Output the (x, y) coordinate of the center of the cell containing the given text.  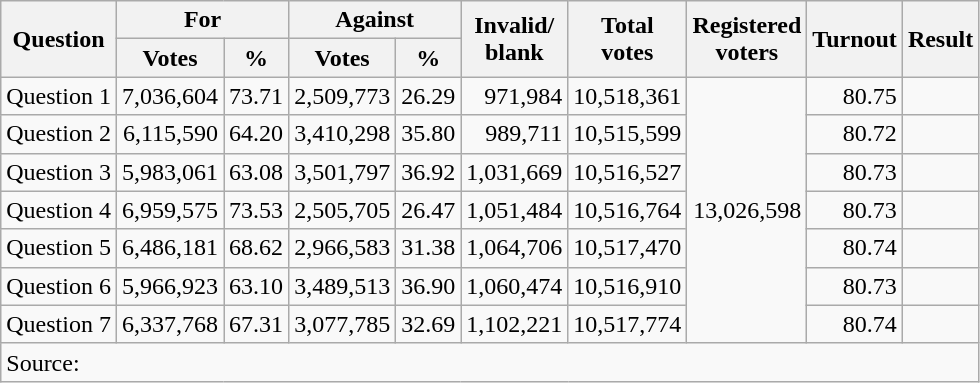
3,410,298 (342, 134)
Question 3 (59, 172)
3,501,797 (342, 172)
6,486,181 (170, 248)
989,711 (514, 134)
35.80 (428, 134)
7,036,604 (170, 96)
Source: (490, 362)
26.47 (428, 210)
6,959,575 (170, 210)
6,115,590 (170, 134)
2,966,583 (342, 248)
36.90 (428, 286)
3,489,513 (342, 286)
For (202, 20)
73.53 (256, 210)
Question 2 (59, 134)
10,516,910 (628, 286)
10,515,599 (628, 134)
971,984 (514, 96)
Question 5 (59, 248)
36.92 (428, 172)
67.31 (256, 324)
6,337,768 (170, 324)
13,026,598 (747, 210)
1,060,474 (514, 286)
1,064,706 (514, 248)
Question 7 (59, 324)
Against (375, 20)
Totalvotes (628, 39)
Question 1 (59, 96)
Question (59, 39)
5,983,061 (170, 172)
1,031,669 (514, 172)
2,505,705 (342, 210)
Registeredvoters (747, 39)
32.69 (428, 324)
26.29 (428, 96)
Result (940, 39)
Question 6 (59, 286)
10,517,774 (628, 324)
10,518,361 (628, 96)
10,517,470 (628, 248)
64.20 (256, 134)
80.72 (855, 134)
73.71 (256, 96)
63.08 (256, 172)
2,509,773 (342, 96)
Question 4 (59, 210)
5,966,923 (170, 286)
10,516,764 (628, 210)
1,051,484 (514, 210)
Invalid/blank (514, 39)
31.38 (428, 248)
1,102,221 (514, 324)
63.10 (256, 286)
10,516,527 (628, 172)
68.62 (256, 248)
Turnout (855, 39)
80.75 (855, 96)
3,077,785 (342, 324)
